Identify which cell holds the provided text, then report its [x, y] central coordinate. 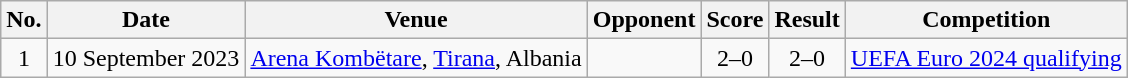
10 September 2023 [146, 58]
Venue [416, 20]
No. [24, 20]
Competition [986, 20]
Opponent [644, 20]
Result [807, 20]
1 [24, 58]
Date [146, 20]
Arena Kombëtare, Tirana, Albania [416, 58]
UEFA Euro 2024 qualifying [986, 58]
Score [735, 20]
